From the cell containing the given text, extract its center point as (X, Y) coordinate. 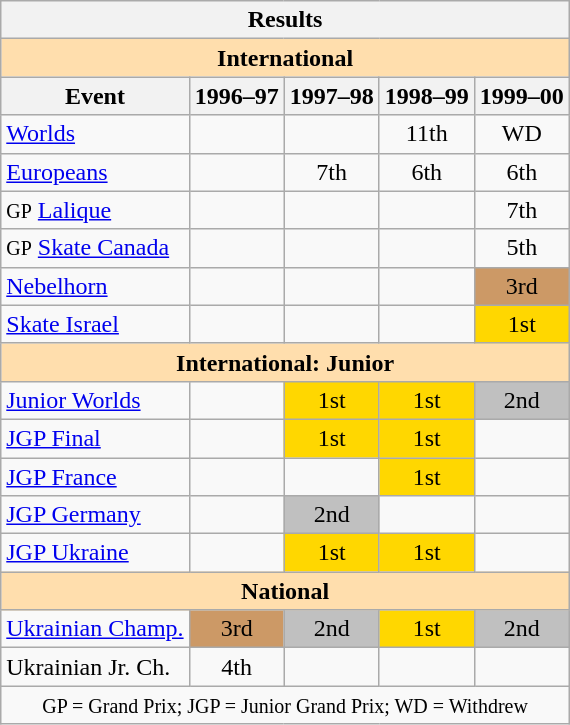
Ukrainian Jr. Ch. (95, 667)
1996–97 (236, 96)
JGP Ukraine (95, 553)
International: Junior (286, 362)
1998–99 (426, 96)
JGP Final (95, 438)
Europeans (95, 172)
Nebelhorn (95, 286)
Results (286, 20)
JGP Germany (95, 515)
1999–00 (522, 96)
Ukrainian Champ. (95, 629)
Junior Worlds (95, 400)
National (286, 591)
WD (522, 134)
4th (236, 667)
Skate Israel (95, 324)
1997–98 (332, 96)
5th (522, 248)
International (286, 58)
Worlds (95, 134)
Event (95, 96)
JGP France (95, 477)
11th (426, 134)
GP Lalique (95, 210)
GP = Grand Prix; JGP = Junior Grand Prix; WD = Withdrew (286, 705)
GP Skate Canada (95, 248)
